Scan for the cell matching the given text and deliver its [x, y] coordinate at center. 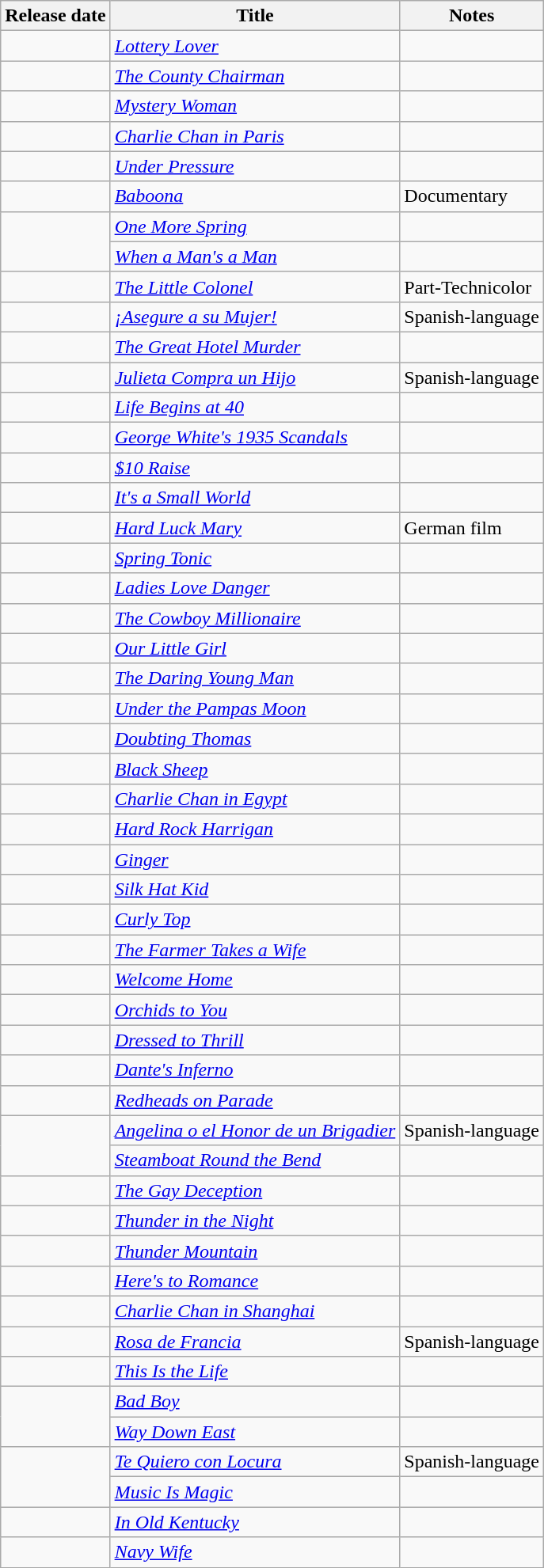
Charlie Chan in Egypt [255, 799]
Here's to Romance [255, 1281]
Redheads on Parade [255, 1100]
Under the Pampas Moon [255, 708]
The Cowboy Millionaire [255, 618]
Orchids to You [255, 1010]
Thunder in the Night [255, 1221]
Rosa de Francia [255, 1342]
In Old Kentucky [255, 1522]
The Gay Deception [255, 1190]
Our Little Girl [255, 648]
Black Sheep [255, 769]
Release date [55, 16]
¡Asegure a su Mujer! [255, 317]
Curly Top [255, 920]
Ginger [255, 859]
Bad Boy [255, 1402]
Steamboat Round the Bend [255, 1160]
Documentary [472, 196]
Hard Luck Mary [255, 528]
Dante's Inferno [255, 1070]
Title [255, 16]
Ladies Love Danger [255, 588]
Charlie Chan in Shanghai [255, 1311]
Te Quiero con Locura [255, 1462]
Welcome Home [255, 980]
The Daring Young Man [255, 678]
It's a Small World [255, 498]
Life Begins at 40 [255, 408]
The Little Colonel [255, 287]
This Is the Life [255, 1372]
Music Is Magic [255, 1492]
Dressed to Thrill [255, 1040]
Part-Technicolor [472, 287]
Angelina o el Honor de un Brigadier [255, 1130]
One More Spring [255, 226]
Thunder Mountain [255, 1251]
When a Man's a Man [255, 256]
Under Pressure [255, 166]
Lottery Lover [255, 46]
George White's 1935 Scandals [255, 438]
The Farmer Takes a Wife [255, 950]
The Great Hotel Murder [255, 347]
$10 Raise [255, 468]
Navy Wife [255, 1552]
Silk Hat Kid [255, 890]
Mystery Woman [255, 106]
Doubting Thomas [255, 738]
Hard Rock Harrigan [255, 829]
German film [472, 528]
The County Chairman [255, 76]
Julieta Compra un Hijo [255, 378]
Baboona [255, 196]
Charlie Chan in Paris [255, 136]
Notes [472, 16]
Way Down East [255, 1432]
Spring Tonic [255, 558]
